Locate the cell with the specified text and output its (X, Y) center coordinate. 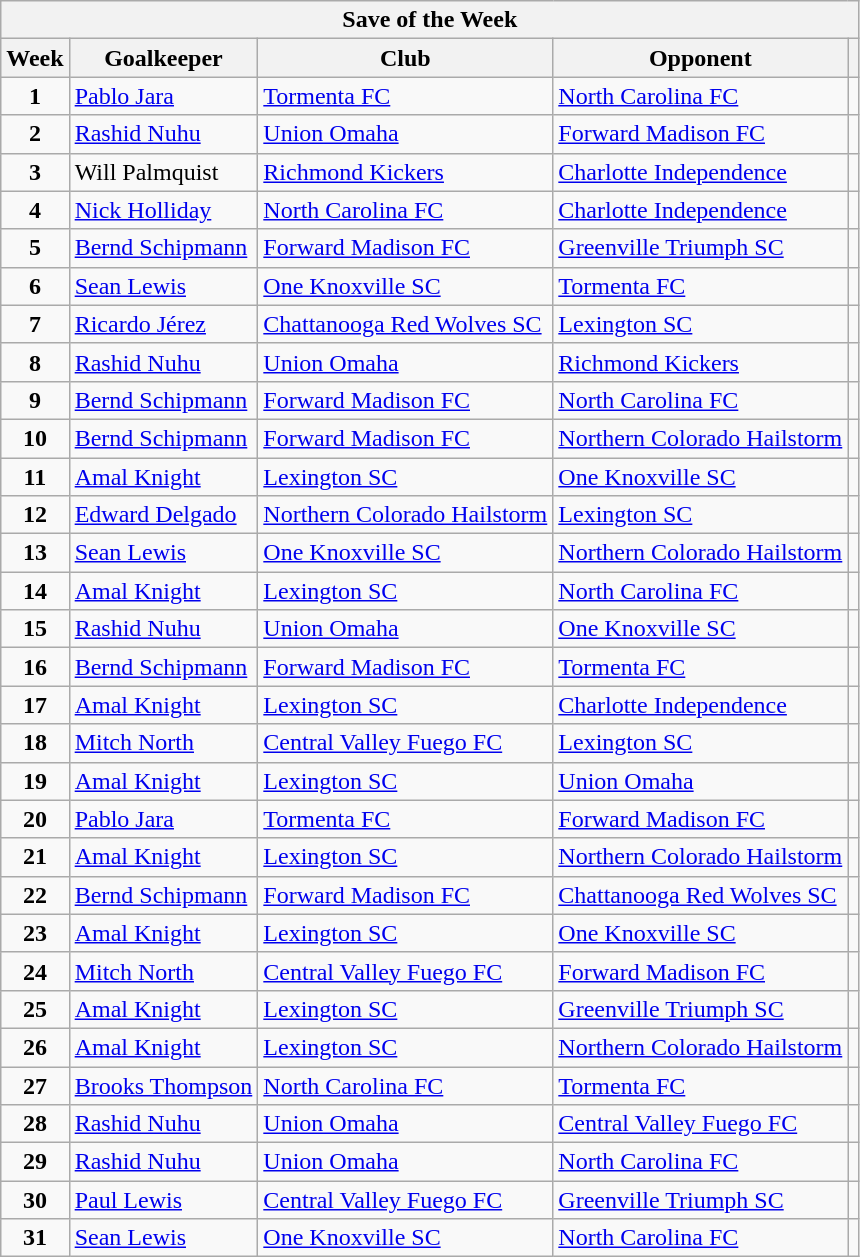
21 (35, 857)
29 (35, 1162)
14 (35, 591)
17 (35, 705)
Nick Holliday (164, 210)
Opponent (700, 58)
6 (35, 286)
3 (35, 172)
20 (35, 819)
22 (35, 895)
25 (35, 1009)
9 (35, 400)
28 (35, 1124)
11 (35, 477)
Paul Lewis (164, 1200)
2 (35, 134)
26 (35, 1047)
12 (35, 515)
4 (35, 210)
8 (35, 362)
Week (35, 58)
Brooks Thompson (164, 1085)
13 (35, 553)
16 (35, 667)
7 (35, 324)
Ricardo Jérez (164, 324)
Club (406, 58)
10 (35, 438)
19 (35, 781)
27 (35, 1085)
30 (35, 1200)
15 (35, 629)
Save of the Week (430, 20)
5 (35, 248)
18 (35, 743)
31 (35, 1238)
Goalkeeper (164, 58)
24 (35, 971)
1 (35, 96)
23 (35, 933)
Edward Delgado (164, 515)
Will Palmquist (164, 172)
